Provide the [x, y] coordinate of the cell's center where the given text is located.  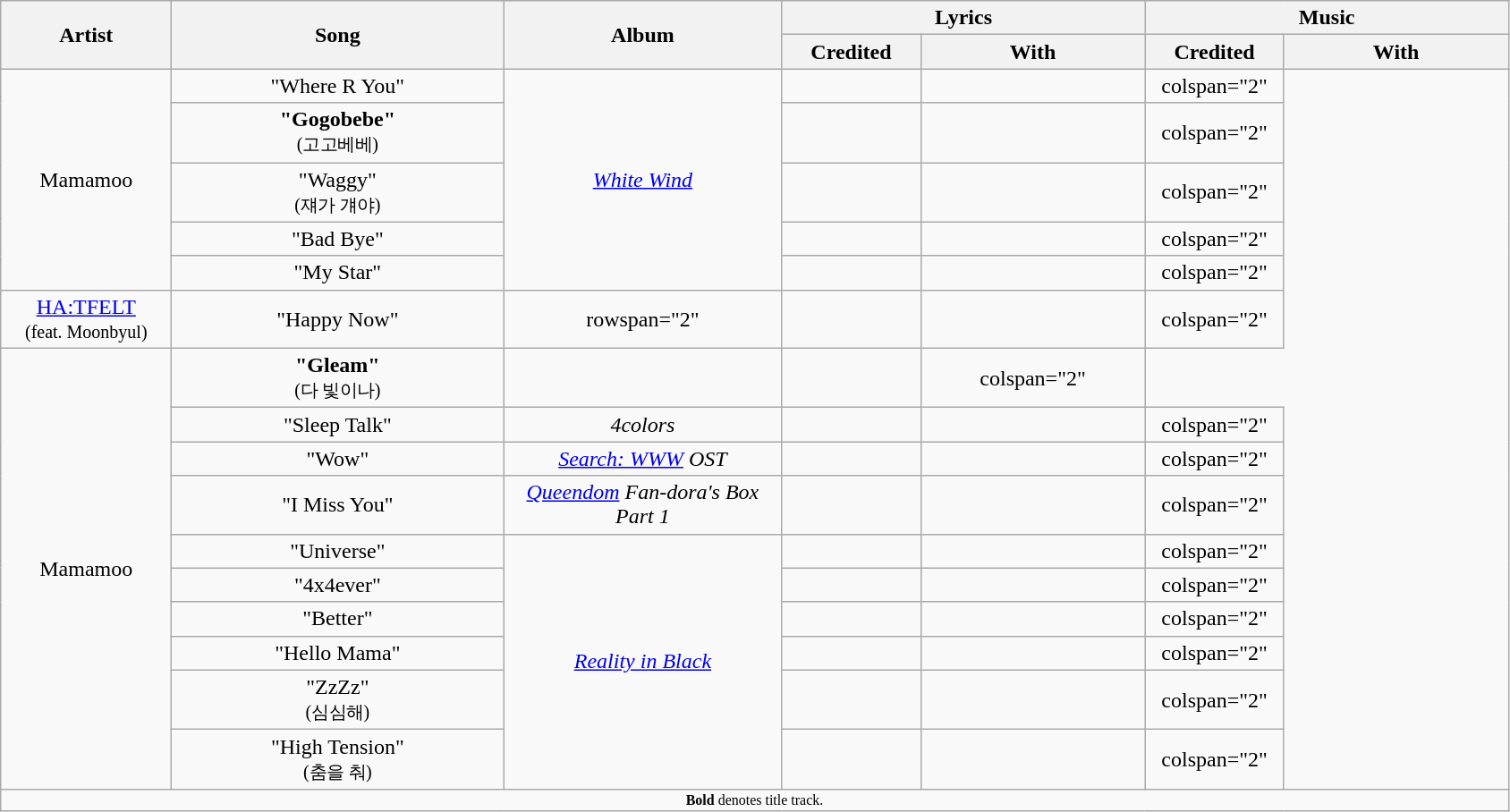
Search: WWW OST [642, 459]
Bold denotes title track. [755, 799]
Lyrics [963, 18]
"ZzZz" (심심해) [338, 699]
"My Star" [338, 273]
4colors [642, 425]
"Universe" [338, 551]
Artist [86, 35]
HA:TFELT (feat. Moonbyul) [86, 318]
"Happy Now" [338, 318]
Queendom Fan-dora's Box Part 1 [642, 504]
"Gogobebe" (고고베베) [338, 132]
"Gleam" (다 빛이나) [338, 377]
"I Miss You" [338, 504]
rowspan="2" [642, 318]
White Wind [642, 179]
"Hello Mama" [338, 653]
"High Tension" (춤을 춰) [338, 760]
"Wow" [338, 459]
"Where R You" [338, 86]
"Better" [338, 619]
"Bad Bye" [338, 239]
"4x4ever" [338, 585]
Song [338, 35]
Reality in Black [642, 662]
Music [1327, 18]
"Waggy" (쟤가 걔야) [338, 193]
Album [642, 35]
"Sleep Talk" [338, 425]
